Pinpoint the cell where the given text exists, returning its [x, y] midpoint coordinate. 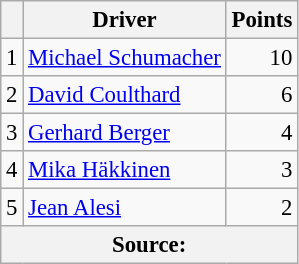
Points [262, 20]
Mika Häkkinen [125, 170]
5 [12, 208]
6 [262, 95]
Jean Alesi [125, 208]
David Coulthard [125, 95]
10 [262, 58]
Gerhard Berger [125, 133]
Source: [150, 245]
Driver [125, 20]
Michael Schumacher [125, 58]
1 [12, 58]
